Extract the [x, y] coordinate from the center of the cell holding the provided text.  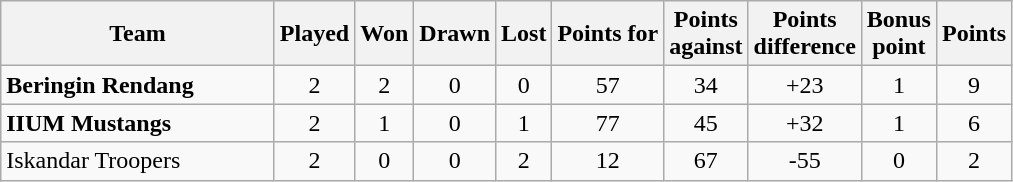
12 [608, 161]
9 [974, 85]
Points for [608, 34]
Bonuspoint [898, 34]
77 [608, 123]
34 [706, 85]
Pointsdifference [804, 34]
67 [706, 161]
+23 [804, 85]
Beringin Rendang [138, 85]
Played [314, 34]
Pointsagainst [706, 34]
Team [138, 34]
Points [974, 34]
45 [706, 123]
Drawn [455, 34]
Won [384, 34]
57 [608, 85]
IIUM Mustangs [138, 123]
6 [974, 123]
Lost [524, 34]
Iskandar Troopers [138, 161]
+32 [804, 123]
-55 [804, 161]
